Extract the [X, Y] coordinate from the center of the cell holding the provided text.  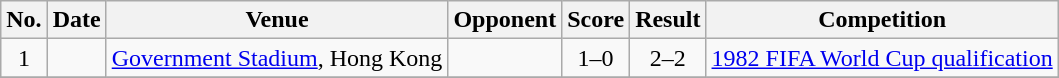
Result [668, 20]
No. [24, 20]
1–0 [596, 58]
Score [596, 20]
1982 FIFA World Cup qualification [882, 58]
Opponent [505, 20]
Competition [882, 20]
Government Stadium, Hong Kong [277, 58]
1 [24, 58]
Venue [277, 20]
Date [76, 20]
2–2 [668, 58]
